Identify which cell holds the provided text, then report its [X, Y] central coordinate. 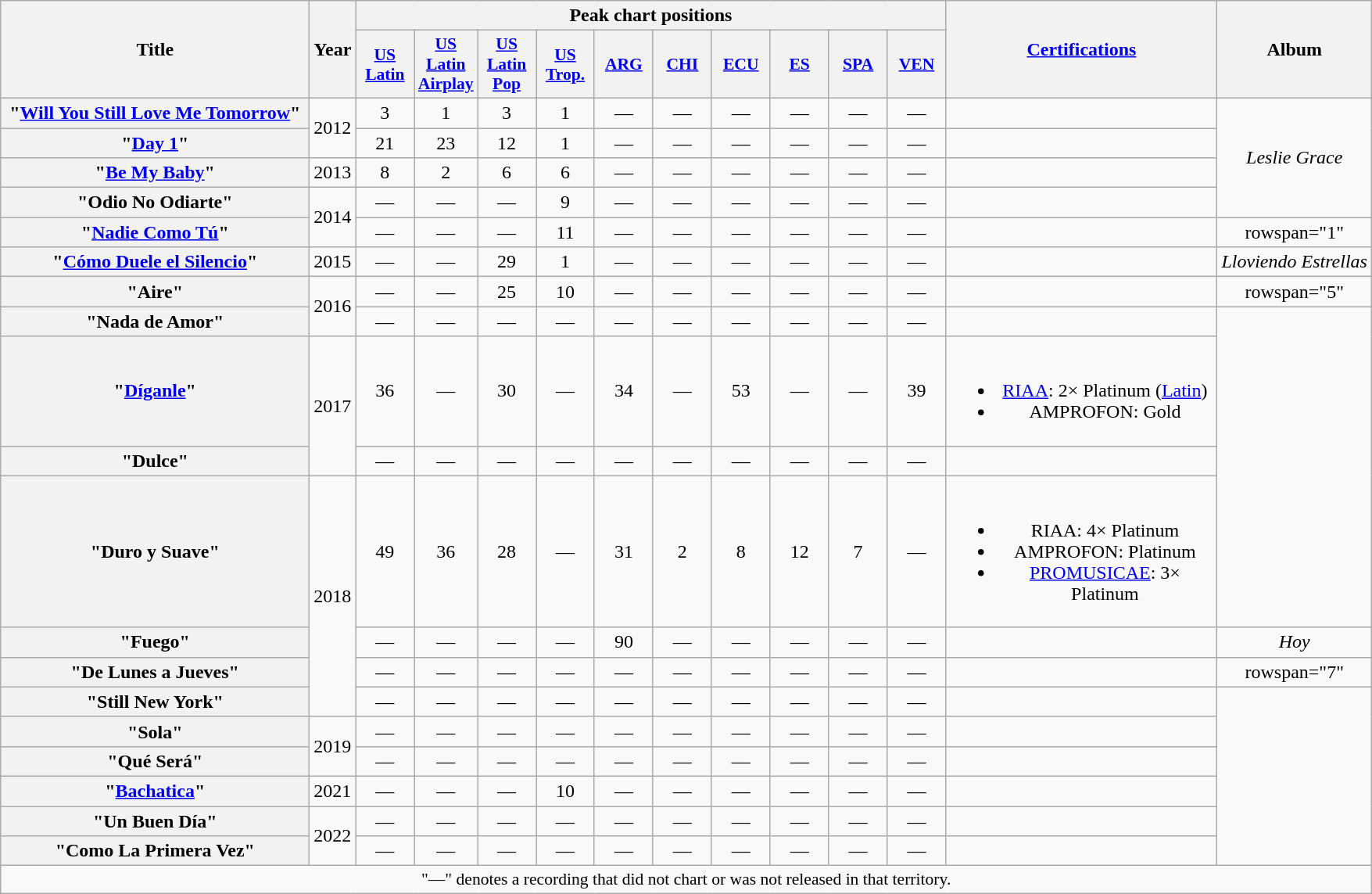
ARG [624, 64]
"Duro y Suave" [155, 551]
Title [155, 50]
2016 [333, 307]
2022 [333, 835]
USLatinAirplay [446, 64]
Hoy [1295, 642]
9 [566, 203]
2015 [333, 262]
"Díganle" [155, 391]
rowspan="5" [1295, 292]
2013 [333, 173]
Leslie Grace [1295, 157]
RIAA: 2× Platinum (Latin)AMPROFON: Gold [1082, 391]
11 [566, 232]
90 [624, 642]
Lloviendo Estrellas [1295, 262]
Year [333, 50]
rowspan="7" [1295, 672]
"Aire" [155, 292]
"Sola" [155, 731]
"Still New York" [155, 702]
39 [916, 391]
CHI [682, 64]
2019 [333, 746]
"Odio No Odiarte" [155, 203]
"Will You Still Love Me Tomorrow" [155, 113]
29 [507, 262]
ECU [741, 64]
53 [741, 391]
rowspan="1" [1295, 232]
"Un Buen Día" [155, 820]
31 [624, 551]
"Day 1" [155, 143]
2014 [333, 217]
21 [385, 143]
USLatin [385, 64]
USTrop. [566, 64]
23 [446, 143]
"Be My Baby" [155, 173]
VEN [916, 64]
49 [385, 551]
USLatinPop [507, 64]
"De Lunes a Jueves" [155, 672]
ES [799, 64]
"Qué Será" [155, 761]
"Como La Primera Vez" [155, 851]
"—" denotes a recording that did not chart or was not released in that territory. [686, 880]
25 [507, 292]
2021 [333, 791]
2017 [333, 406]
2018 [333, 596]
Certifications [1082, 50]
34 [624, 391]
7 [858, 551]
"Fuego" [155, 642]
28 [507, 551]
"Bachatica" [155, 791]
Album [1295, 50]
"Dulce" [155, 461]
"Cómo Duele el Silencio" [155, 262]
30 [507, 391]
Peak chart positions [650, 16]
"Nada de Amor" [155, 321]
2012 [333, 127]
RIAA: 4× Platinum AMPROFON: PlatinumPROMUSICAE: 3× Platinum [1082, 551]
SPA [858, 64]
"Nadie Como Tú" [155, 232]
